For the text-containing cell, return its midpoint in [x, y] coordinate format. 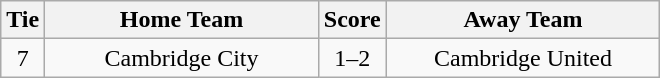
Home Team [182, 20]
Away Team [523, 20]
Cambridge City [182, 58]
Cambridge United [523, 58]
Score [352, 20]
1–2 [352, 58]
7 [23, 58]
Tie [23, 20]
